Search for the cell housing the specified text and yield its [x, y] center coordinate. 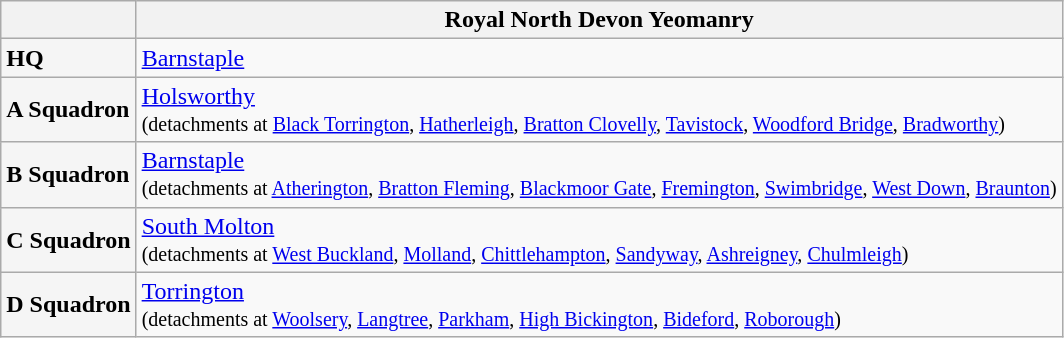
C Squadron [68, 240]
Royal North Devon Yeomanry [599, 20]
D Squadron [68, 304]
A Squadron [68, 110]
HQ [68, 58]
Barnstaple [599, 58]
Torrington (detachments at Woolsery, Langtree, Parkham, High Bickington, Bideford, Roborough) [599, 304]
Barnstaple (detachments at Atherington, Bratton Fleming, Blackmoor Gate, Fremington, Swimbridge, West Down, Braunton) [599, 174]
Holsworthy (detachments at Black Torrington, Hatherleigh, Bratton Clovelly, Tavistock, Woodford Bridge, Bradworthy) [599, 110]
South Molton (detachments at West Buckland, Molland, Chittlehampton, Sandyway, Ashreigney, Chulmleigh) [599, 240]
B Squadron [68, 174]
